Extract the [x, y] coordinate from the center of the cell holding the provided text.  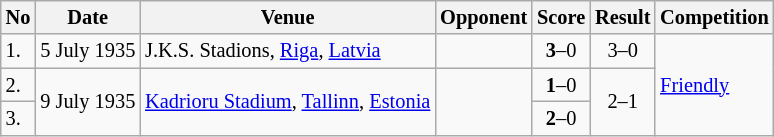
2–0 [561, 118]
Kadrioru Stadium, Tallinn, Estonia [288, 102]
No [18, 17]
2–1 [622, 102]
Competition [714, 17]
J.K.S. Stadions, Riga, Latvia [288, 51]
Date [88, 17]
Friendly [714, 84]
2. [18, 85]
1–0 [561, 85]
Venue [288, 17]
Score [561, 17]
9 July 1935 [88, 102]
1. [18, 51]
Result [622, 17]
3. [18, 118]
Opponent [484, 17]
5 July 1935 [88, 51]
